Identify which cell holds the provided text, then report its (x, y) central coordinate. 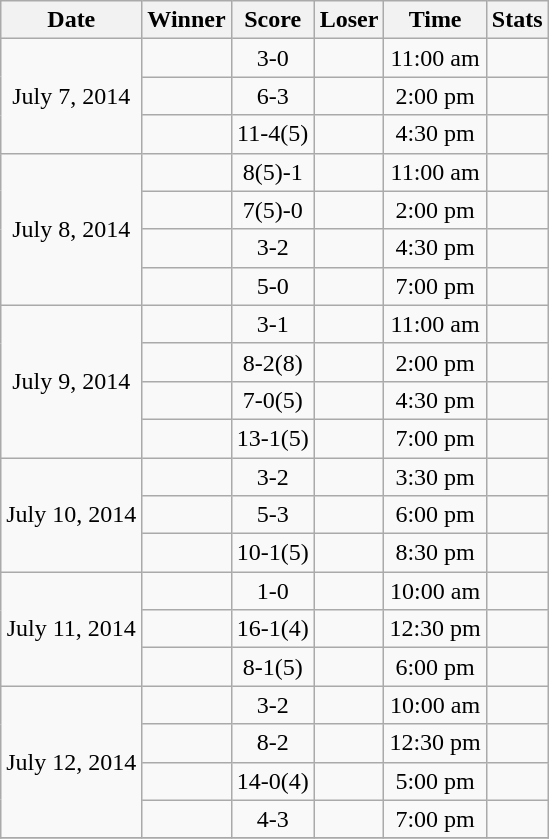
July 8, 2014 (72, 229)
8-2 (272, 743)
5-0 (272, 286)
July 12, 2014 (72, 762)
3-0 (272, 58)
8-2(8) (272, 362)
14-0(4) (272, 781)
10-1(5) (272, 553)
July 10, 2014 (72, 515)
11-4(5) (272, 134)
4-3 (272, 819)
7-0(5) (272, 400)
8:30 pm (435, 553)
7(5)-0 (272, 210)
Date (72, 20)
5:00 pm (435, 781)
Time (435, 20)
8(5)-1 (272, 172)
6-3 (272, 96)
Winner (186, 20)
5-3 (272, 515)
1-0 (272, 591)
Score (272, 20)
8-1(5) (272, 667)
13-1(5) (272, 438)
3:30 pm (435, 477)
July 7, 2014 (72, 96)
July 11, 2014 (72, 629)
3-1 (272, 324)
Stats (517, 20)
July 9, 2014 (72, 381)
16-1(4) (272, 629)
Loser (349, 20)
